Locate the cell with the specified text and output its (x, y) center coordinate. 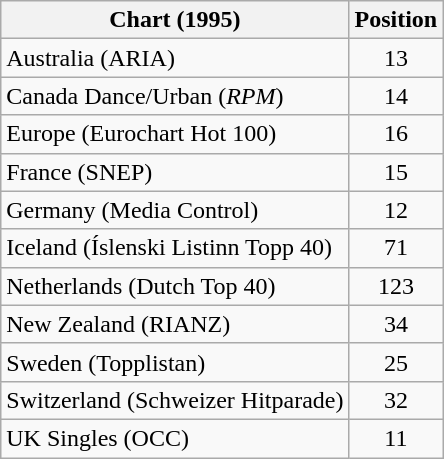
New Zealand (RIANZ) (175, 324)
123 (396, 286)
32 (396, 400)
25 (396, 362)
Sweden (Topplistan) (175, 362)
11 (396, 438)
Netherlands (Dutch Top 40) (175, 286)
Iceland (Íslenski Listinn Topp 40) (175, 248)
15 (396, 172)
Chart (1995) (175, 20)
Germany (Media Control) (175, 210)
34 (396, 324)
Europe (Eurochart Hot 100) (175, 134)
Position (396, 20)
France (SNEP) (175, 172)
71 (396, 248)
Australia (ARIA) (175, 58)
Switzerland (Schweizer Hitparade) (175, 400)
16 (396, 134)
12 (396, 210)
UK Singles (OCC) (175, 438)
14 (396, 96)
Canada Dance/Urban (RPM) (175, 96)
13 (396, 58)
